Determine the [X, Y] coordinate at the center of the cell enclosing the given text.  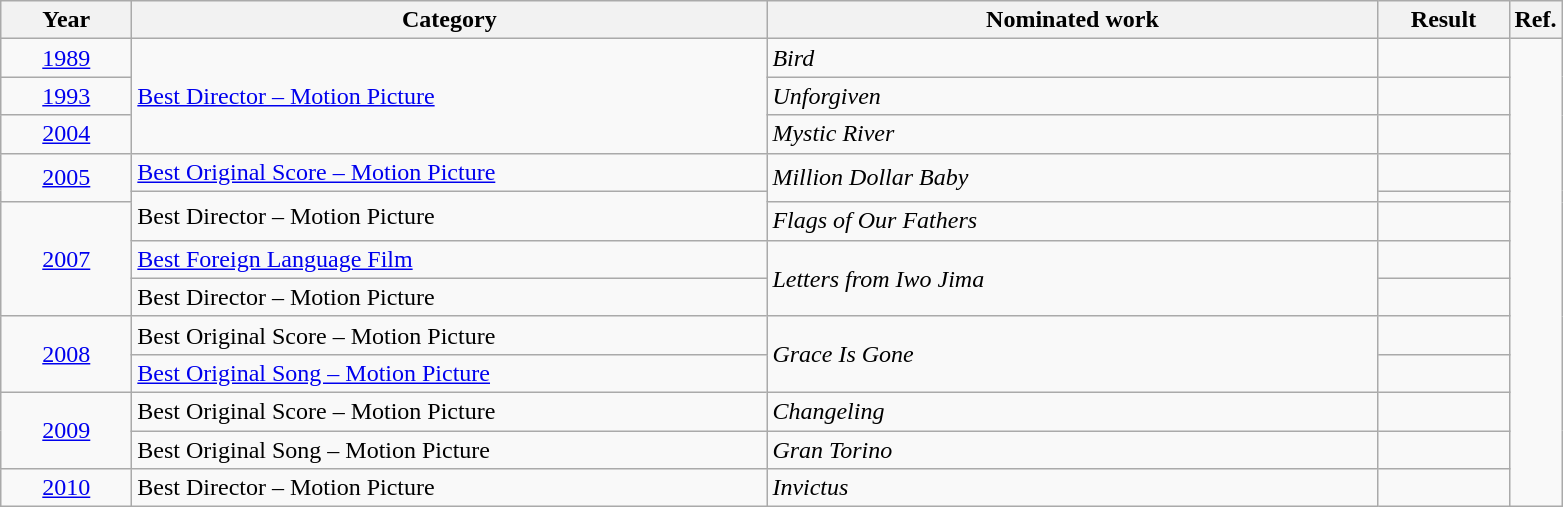
1993 [66, 96]
Category [450, 20]
2004 [66, 134]
Year [66, 20]
2005 [66, 178]
Letters from Iwo Jima [1072, 278]
Gran Torino [1072, 449]
2007 [66, 259]
Changeling [1072, 411]
Bird [1072, 58]
Invictus [1072, 488]
1989 [66, 58]
2010 [66, 488]
Million Dollar Baby [1072, 178]
Unforgiven [1072, 96]
Mystic River [1072, 134]
2009 [66, 430]
Ref. [1536, 20]
2008 [66, 354]
Grace Is Gone [1072, 354]
Nominated work [1072, 20]
Flags of Our Fathers [1072, 221]
Result [1444, 20]
Best Foreign Language Film [450, 259]
